Find where the given text appears and provide that cell's center as (X, Y) coordinate. 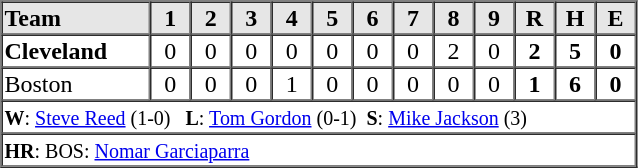
7 (413, 18)
H (575, 18)
9 (494, 18)
E (616, 18)
HR: BOS: Nomar Garciaparra (319, 150)
W: Steve Reed (1-0) L: Tom Gordon (0-1) S: Mike Jackson (3) (319, 116)
Team (76, 18)
8 (453, 18)
Boston (76, 84)
R (534, 18)
3 (251, 18)
Cleveland (76, 50)
4 (291, 18)
